Return [X, Y] of the center of cell containing provided text 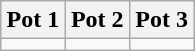
Pot 1 [33, 20]
Pot 3 [161, 20]
Pot 2 [97, 20]
